Extract the [X, Y] coordinate from the center of the cell holding the provided text.  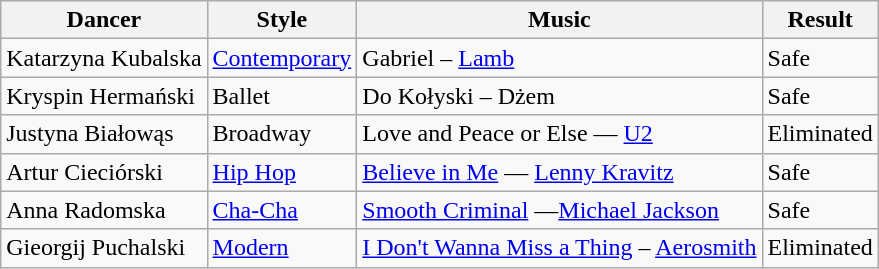
Love and Peace or Else — U2 [560, 134]
Artur Cieciórski [104, 172]
Contemporary [282, 58]
Result [820, 20]
Modern [282, 248]
Anna Radomska [104, 210]
Broadway [282, 134]
Believe in Me — Lenny Kravitz [560, 172]
I Don't Wanna Miss a Thing – Aerosmith [560, 248]
Gabriel – Lamb [560, 58]
Do Kołyski – Dżem [560, 96]
Smooth Criminal —Michael Jackson [560, 210]
Hip Hop [282, 172]
Cha-Cha [282, 210]
Gieorgij Puchalski [104, 248]
Justyna Białowąs [104, 134]
Ballet [282, 96]
Style [282, 20]
Katarzyna Kubalska [104, 58]
Kryspin Hermański [104, 96]
Music [560, 20]
Dancer [104, 20]
